Scan for the cell matching the given text and deliver its (x, y) coordinate at center. 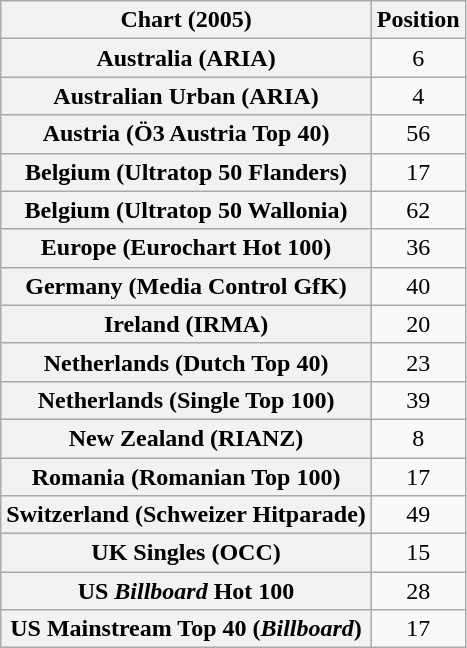
15 (418, 553)
Position (418, 20)
39 (418, 400)
UK Singles (OCC) (186, 553)
20 (418, 324)
49 (418, 515)
Netherlands (Dutch Top 40) (186, 362)
Germany (Media Control GfK) (186, 286)
Switzerland (Schweizer Hitparade) (186, 515)
40 (418, 286)
Romania (Romanian Top 100) (186, 477)
6 (418, 58)
62 (418, 210)
New Zealand (RIANZ) (186, 438)
8 (418, 438)
Belgium (Ultratop 50 Flanders) (186, 172)
36 (418, 248)
Australian Urban (ARIA) (186, 96)
28 (418, 591)
Netherlands (Single Top 100) (186, 400)
Europe (Eurochart Hot 100) (186, 248)
23 (418, 362)
56 (418, 134)
Chart (2005) (186, 20)
Austria (Ö3 Austria Top 40) (186, 134)
Ireland (IRMA) (186, 324)
Australia (ARIA) (186, 58)
US Mainstream Top 40 (Billboard) (186, 629)
US Billboard Hot 100 (186, 591)
4 (418, 96)
Belgium (Ultratop 50 Wallonia) (186, 210)
